Locate the cell with the specified text and output its (X, Y) center coordinate. 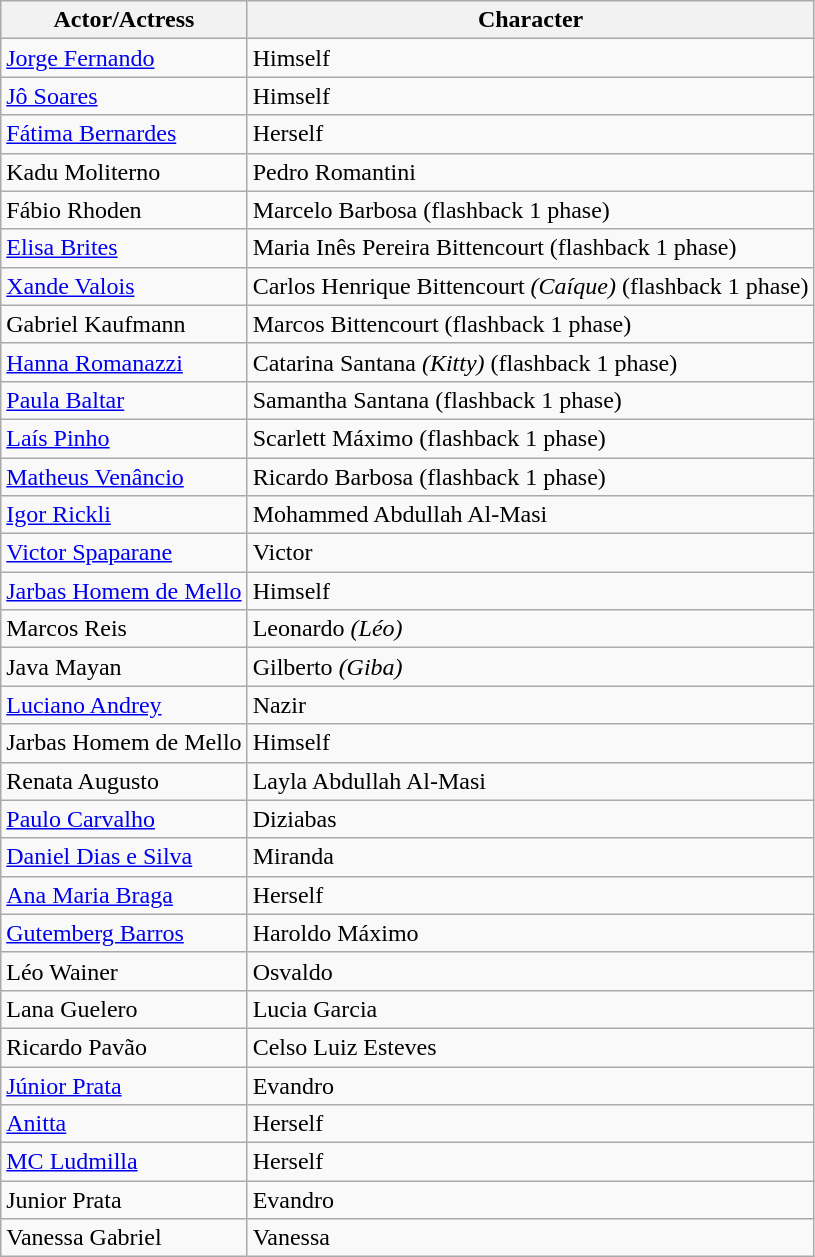
Leonardo (Léo) (530, 629)
Victor Spaparane (124, 553)
Renata Augusto (124, 781)
Fátima Bernardes (124, 134)
Actor/Actress (124, 20)
Maria Inês Pereira Bittencourt (flashback 1 phase) (530, 248)
Ricardo Pavão (124, 1047)
Gilberto (Giba) (530, 667)
Elisa Brites (124, 248)
Fábio Rhoden (124, 210)
MC Ludmilla (124, 1162)
Júnior Prata (124, 1085)
Daniel Dias e Silva (124, 857)
Jorge Fernando (124, 58)
Luciano Andrey (124, 705)
Ana Maria Braga (124, 895)
Samantha Santana (flashback 1 phase) (530, 400)
Laís Pinho (124, 438)
Gabriel Kaufmann (124, 324)
Vanessa Gabriel (124, 1238)
Paula Baltar (124, 400)
Diziabas (530, 819)
Scarlett Máximo (flashback 1 phase) (530, 438)
Osvaldo (530, 971)
Junior Prata (124, 1200)
Marcelo Barbosa (flashback 1 phase) (530, 210)
Mohammed Abdullah Al-Masi (530, 515)
Kadu Moliterno (124, 172)
Paulo Carvalho (124, 819)
Jô Soares (124, 96)
Hanna Romanazzi (124, 362)
Celso Luiz Esteves (530, 1047)
Lucia Garcia (530, 1009)
Léo Wainer (124, 971)
Xande Valois (124, 286)
Java Mayan (124, 667)
Gutemberg Barros (124, 933)
Carlos Henrique Bittencourt (Caíque) (flashback 1 phase) (530, 286)
Lana Guelero (124, 1009)
Anitta (124, 1124)
Ricardo Barbosa (flashback 1 phase) (530, 477)
Marcos Reis (124, 629)
Matheus Venâncio (124, 477)
Miranda (530, 857)
Haroldo Máximo (530, 933)
Marcos Bittencourt (flashback 1 phase) (530, 324)
Igor Rickli (124, 515)
Pedro Romantini (530, 172)
Nazir (530, 705)
Character (530, 20)
Vanessa (530, 1238)
Victor (530, 553)
Layla Abdullah Al-Masi (530, 781)
Catarina Santana (Kitty) (flashback 1 phase) (530, 362)
